Output the [x, y] coordinate of the center of the cell containing the given text.  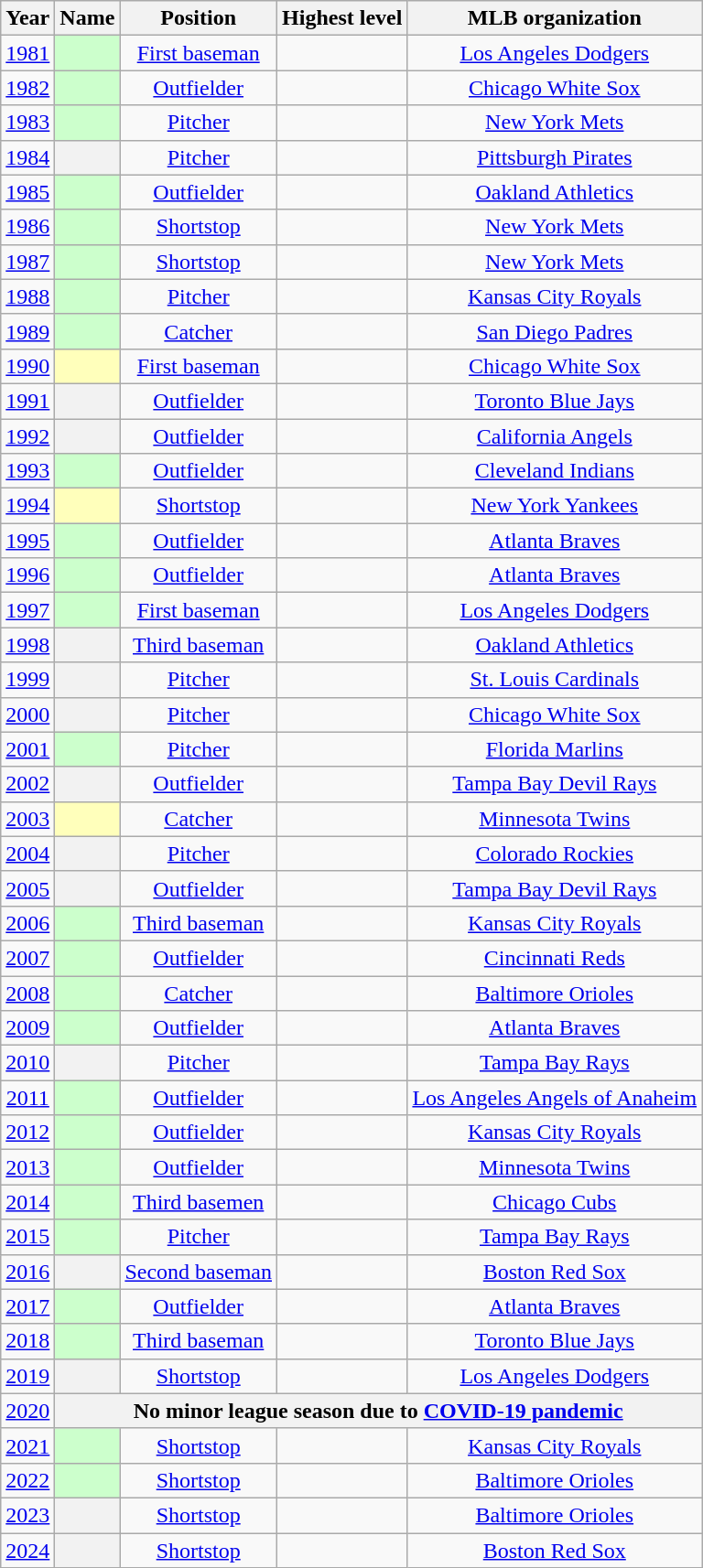
Year [27, 18]
1998 [27, 645]
2014 [27, 1202]
San Diego Padres [555, 331]
2007 [27, 958]
2021 [27, 1445]
2023 [27, 1515]
Second baseman [199, 1272]
1983 [27, 123]
Los Angeles Angels of Anaheim [555, 1098]
Highest level [342, 18]
1997 [27, 610]
Third basemen [199, 1202]
2019 [27, 1376]
1995 [27, 541]
Position [199, 18]
2018 [27, 1341]
2009 [27, 1028]
1984 [27, 157]
1990 [27, 366]
2001 [27, 749]
Cincinnati Reds [555, 958]
1982 [27, 88]
California Angels [555, 436]
2008 [27, 993]
2015 [27, 1237]
Florida Marlins [555, 749]
1991 [27, 401]
Cleveland Indians [555, 471]
2024 [27, 1551]
Pittsburgh Pirates [555, 157]
Name [88, 18]
2003 [27, 819]
2004 [27, 854]
Chicago Cubs [555, 1202]
2011 [27, 1098]
2005 [27, 888]
St. Louis Cardinals [555, 680]
1996 [27, 575]
1994 [27, 506]
1993 [27, 471]
Colorado Rockies [555, 854]
1986 [27, 227]
1989 [27, 331]
2012 [27, 1133]
1988 [27, 296]
New York Yankees [555, 506]
1999 [27, 680]
2006 [27, 923]
2002 [27, 784]
2022 [27, 1480]
2020 [27, 1411]
1981 [27, 53]
2013 [27, 1167]
MLB organization [555, 18]
2017 [27, 1306]
1985 [27, 192]
2016 [27, 1272]
2010 [27, 1063]
1992 [27, 436]
2000 [27, 714]
1987 [27, 262]
No minor league season due to COVID-19 pandemic [379, 1411]
